From the cell containing the given text, extract its center point as (x, y) coordinate. 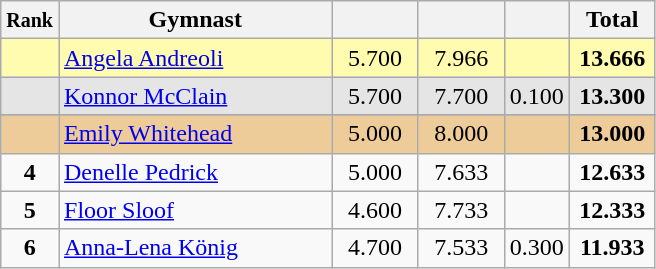
12.333 (612, 210)
7.700 (461, 96)
Rank (30, 20)
12.633 (612, 172)
5 (30, 210)
0.100 (536, 96)
7.733 (461, 210)
13.666 (612, 58)
Angela Andreoli (195, 58)
Emily Whitehead (195, 134)
8.000 (461, 134)
7.533 (461, 248)
4.700 (375, 248)
Floor Sloof (195, 210)
Total (612, 20)
4 (30, 172)
Gymnast (195, 20)
13.000 (612, 134)
0.300 (536, 248)
7.633 (461, 172)
11.933 (612, 248)
7.966 (461, 58)
Konnor McClain (195, 96)
13.300 (612, 96)
Anna-Lena König (195, 248)
4.600 (375, 210)
6 (30, 248)
Denelle Pedrick (195, 172)
